For the text-containing cell, return its midpoint in (X, Y) coordinate format. 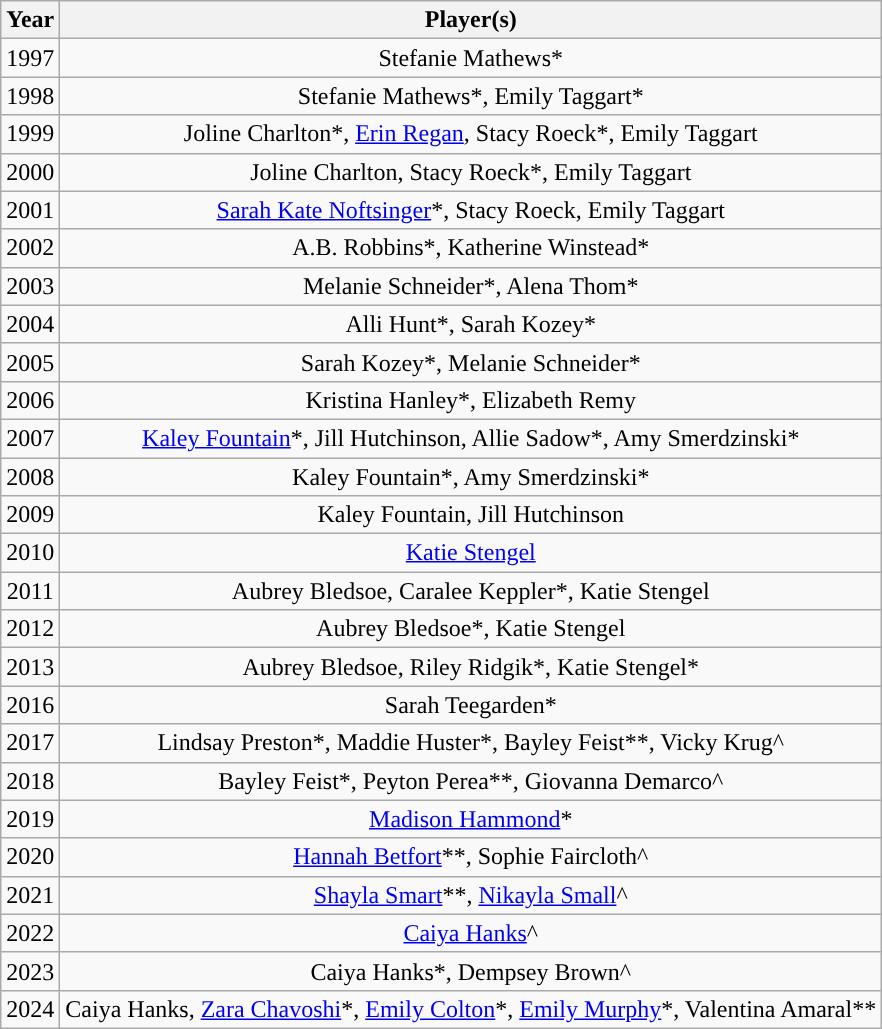
Kaley Fountain, Jill Hutchinson (471, 515)
Madison Hammond* (471, 819)
2024 (30, 1009)
Kristina Hanley*, Elizabeth Remy (471, 400)
Shayla Smart**, Nikayla Small^ (471, 895)
2012 (30, 629)
2011 (30, 591)
2021 (30, 895)
Player(s) (471, 20)
2003 (30, 286)
2002 (30, 248)
Aubrey Bledsoe*, Katie Stengel (471, 629)
Aubrey Bledsoe, Caralee Keppler*, Katie Stengel (471, 591)
Caiya Hanks^ (471, 933)
Sarah Teegarden* (471, 705)
Lindsay Preston*, Maddie Huster*, Bayley Feist**, Vicky Krug^ (471, 743)
2001 (30, 210)
2004 (30, 324)
Caiya Hanks*, Dempsey Brown^ (471, 971)
Aubrey Bledsoe, Riley Ridgik*, Katie Stengel* (471, 667)
2020 (30, 857)
1997 (30, 58)
2000 (30, 172)
2023 (30, 971)
Year (30, 20)
Sarah Kate Noftsinger*, Stacy Roeck, Emily Taggart (471, 210)
Stefanie Mathews*, Emily Taggart* (471, 96)
2019 (30, 819)
Melanie Schneider*, Alena Thom* (471, 286)
Joline Charlton*, Erin Regan, Stacy Roeck*, Emily Taggart (471, 134)
2017 (30, 743)
A.B. Robbins*, Katherine Winstead* (471, 248)
2018 (30, 781)
Joline Charlton, Stacy Roeck*, Emily Taggart (471, 172)
2010 (30, 553)
2022 (30, 933)
2009 (30, 515)
Katie Stengel (471, 553)
1998 (30, 96)
Stefanie Mathews* (471, 58)
Sarah Kozey*, Melanie Schneider* (471, 362)
2007 (30, 438)
Kaley Fountain*, Jill Hutchinson, Allie Sadow*, Amy Smerdzinski* (471, 438)
Kaley Fountain*, Amy Smerdzinski* (471, 477)
2006 (30, 400)
Caiya Hanks, Zara Chavoshi*, Emily Colton*, Emily Murphy*, Valentina Amaral** (471, 1009)
Hannah Betfort**, Sophie Faircloth^ (471, 857)
Bayley Feist*, Peyton Perea**, Giovanna Demarco^ (471, 781)
2005 (30, 362)
Alli Hunt*, Sarah Kozey* (471, 324)
2013 (30, 667)
1999 (30, 134)
2008 (30, 477)
2016 (30, 705)
